Determine the (X, Y) coordinate at the center of the cell enclosing the given text.  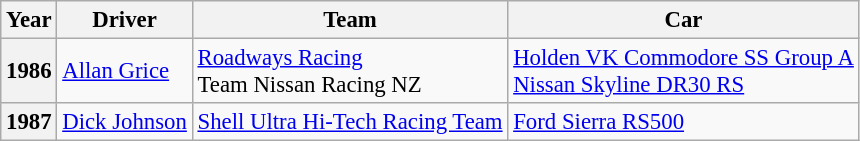
Roadways RacingTeam Nissan Racing NZ (350, 72)
1986 (29, 72)
Year (29, 20)
Driver (124, 20)
Car (684, 20)
1987 (29, 122)
Allan Grice (124, 72)
Ford Sierra RS500 (684, 122)
Dick Johnson (124, 122)
Holden VK Commodore SS Group ANissan Skyline DR30 RS (684, 72)
Shell Ultra Hi-Tech Racing Team (350, 122)
Team (350, 20)
